Identify which cell holds the provided text, then report its (x, y) central coordinate. 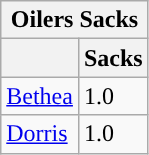
Bethea (40, 96)
Dorris (40, 134)
Oilers Sacks (74, 20)
Sacks (113, 58)
